Detect which cell encompasses the target text, then output its (X, Y) center coordinate. 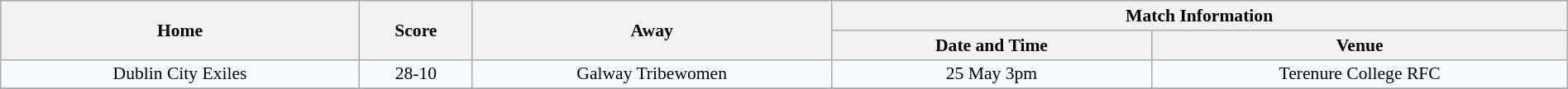
Date and Time (992, 45)
Home (180, 30)
28-10 (415, 74)
Dublin City Exiles (180, 74)
Score (415, 30)
Galway Tribewomen (652, 74)
Terenure College RFC (1360, 74)
Match Information (1199, 16)
25 May 3pm (992, 74)
Away (652, 30)
Venue (1360, 45)
